Pinpoint the cell where the given text exists, returning its (x, y) midpoint coordinate. 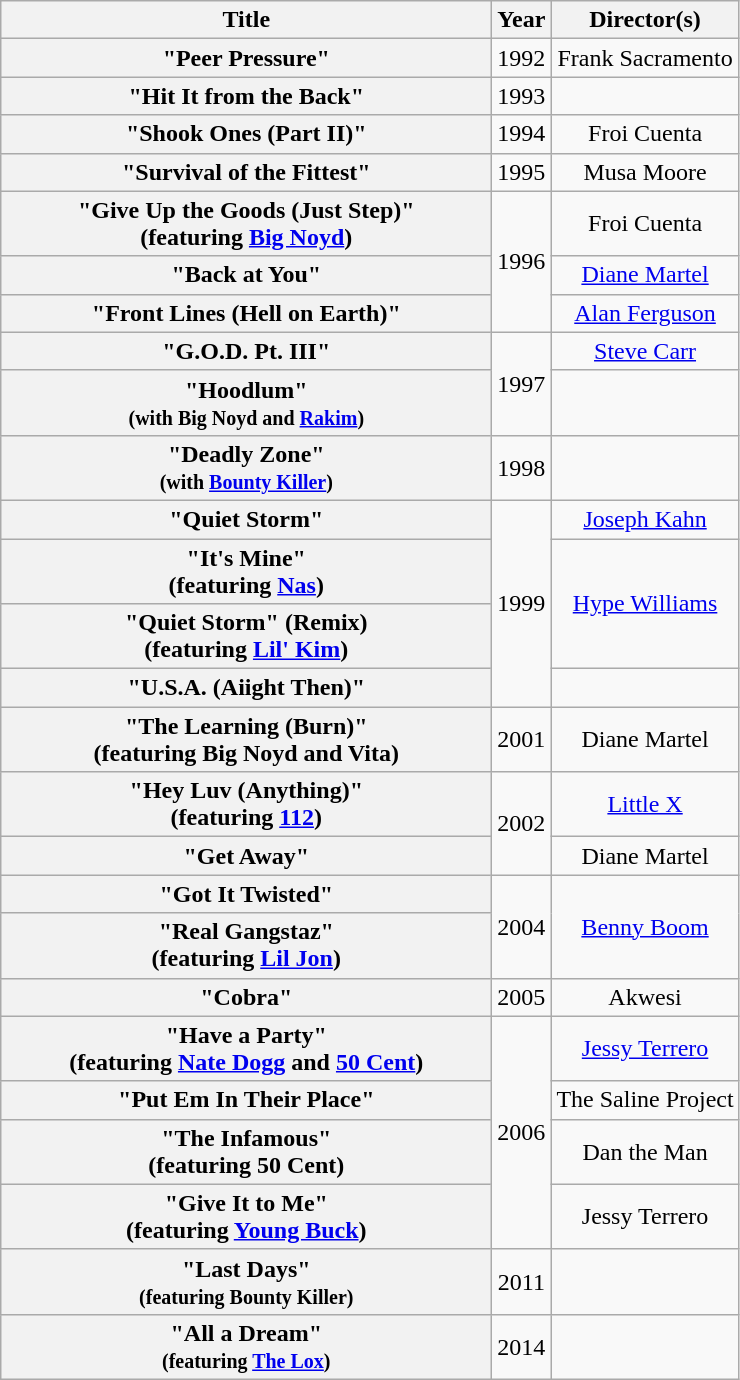
"Cobra" (246, 997)
"It's Mine"(featuring Nas) (246, 570)
Joseph Kahn (645, 519)
Little X (645, 804)
"Put Em In Their Place" (246, 1100)
2004 (522, 926)
"Real Gangstaz"(featuring Lil Jon) (246, 946)
1999 (522, 603)
2011 (522, 1282)
The Saline Project (645, 1100)
"Give It to Me"(featuring Young Buck) (246, 1216)
Benny Boom (645, 926)
1992 (522, 58)
"The Infamous"(featuring 50 Cent) (246, 1152)
Akwesi (645, 997)
Musa Moore (645, 172)
1998 (522, 468)
"Quiet Storm" (246, 519)
"Survival of the Fittest" (246, 172)
"Hey Luv (Anything)"(featuring 112) (246, 804)
"Peer Pressure" (246, 58)
1996 (522, 262)
2001 (522, 740)
"Back at You" (246, 275)
1994 (522, 134)
2005 (522, 997)
Dan the Man (645, 1152)
1993 (522, 96)
"Get Away" (246, 856)
1997 (522, 384)
Hype Williams (645, 603)
"Hit It from the Back" (246, 96)
Alan Ferguson (645, 313)
"Quiet Storm" (Remix)(featuring Lil' Kim) (246, 636)
"Last Days"(featuring Bounty Killer) (246, 1282)
Frank Sacramento (645, 58)
"The Learning (Burn)"(featuring Big Noyd and Vita) (246, 740)
"U.S.A. (Aiight Then)" (246, 688)
"Got It Twisted" (246, 894)
"Have a Party"(featuring Nate Dogg and 50 Cent) (246, 1048)
2002 (522, 824)
2006 (522, 1132)
"All a Dream"(featuring The Lox) (246, 1346)
"Give Up the Goods (Just Step)"(featuring Big Noyd) (246, 224)
Title (246, 20)
"Shook Ones (Part II)" (246, 134)
2014 (522, 1346)
"Hoodlum"(with Big Noyd and Rakim) (246, 402)
"G.O.D. Pt. III" (246, 351)
Steve Carr (645, 351)
1995 (522, 172)
Director(s) (645, 20)
Year (522, 20)
"Deadly Zone"(with Bounty Killer) (246, 468)
"Front Lines (Hell on Earth)" (246, 313)
